Detect which cell encompasses the target text, then output its [x, y] center coordinate. 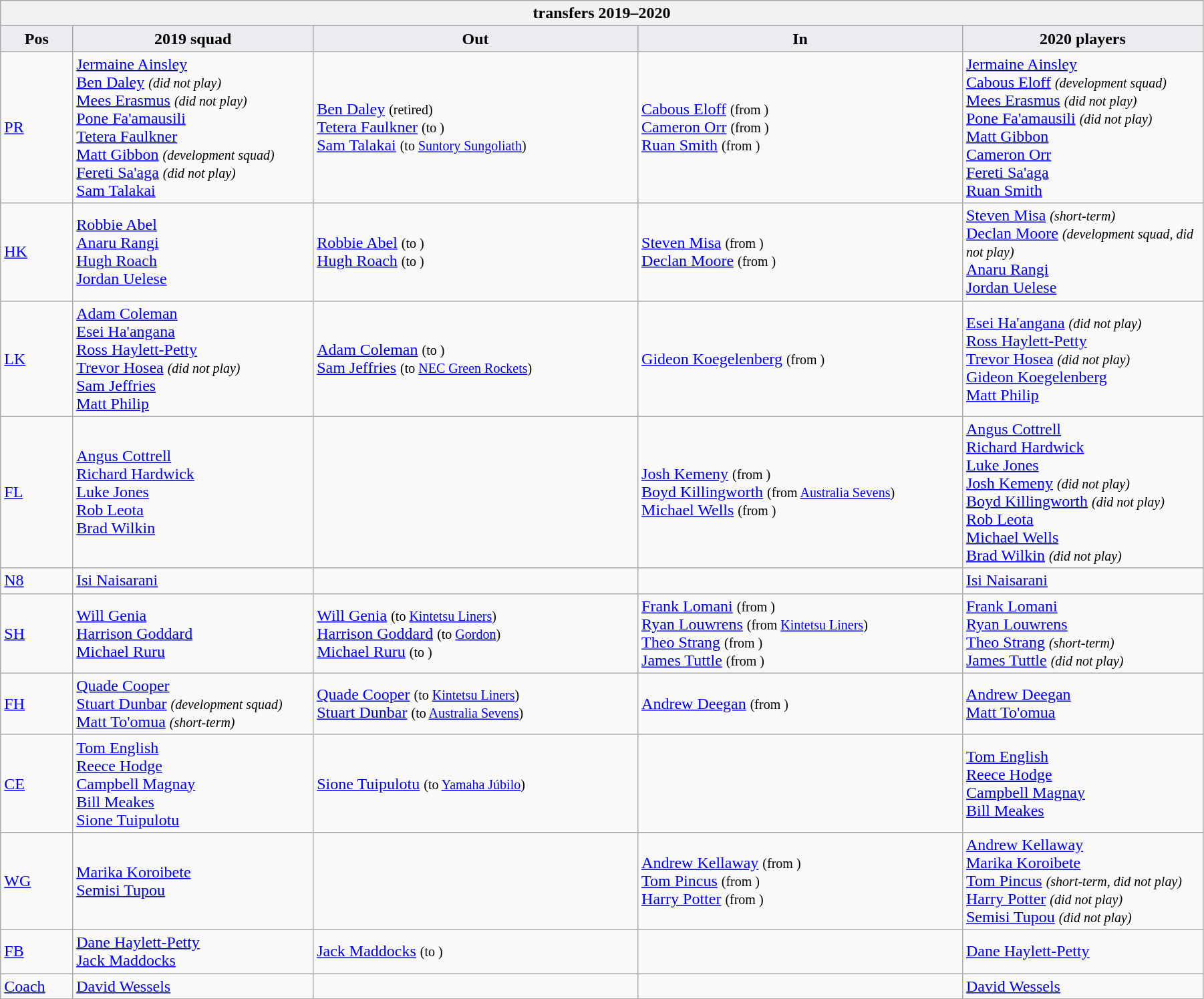
Out [476, 39]
Andrew Kellaway (from ) Tom Pincus (from ) Harry Potter (from ) [800, 881]
Josh Kemeny (from ) Boyd Killingworth (from Australia Sevens) Michael Wells (from ) [800, 492]
Tom English Reece Hodge Campbell Magnay Bill Meakes [1082, 783]
Tom English Reece Hodge Campbell Magnay Bill Meakes Sione Tuipulotu [193, 783]
HK [37, 252]
Ben Daley (retired) Tetera Faulkner (to ) Sam Talakai (to Suntory Sungoliath) [476, 127]
Esei Ha'angana (did not play) Ross Haylett-Petty Trevor Hosea (did not play) Gideon Koegelenberg Matt Philip [1082, 358]
LK [37, 358]
Quade Cooper (to Kintetsu Liners) Stuart Dunbar (to Australia Sevens) [476, 704]
Will Genia (to Kintetsu Liners) Harrison Goddard (to Gordon) Michael Ruru (to ) [476, 633]
FH [37, 704]
Adam Coleman Esei Ha'angana Ross Haylett-Petty Trevor Hosea (did not play) Sam Jeffries Matt Philip [193, 358]
FL [37, 492]
Gideon Koegelenberg (from ) [800, 358]
Cabous Eloff (from ) Cameron Orr (from ) Ruan Smith (from ) [800, 127]
2019 squad [193, 39]
2020 players [1082, 39]
Will Genia Harrison Goddard Michael Ruru [193, 633]
Frank Lomani (from ) Ryan Louwrens (from Kintetsu Liners) Theo Strang (from ) James Tuttle (from ) [800, 633]
WG [37, 881]
Angus Cottrell Richard Hardwick Luke Jones Rob Leota Brad Wilkin [193, 492]
Andrew Deegan Matt To'omua [1082, 704]
Robbie Abel (to ) Hugh Roach (to ) [476, 252]
Robbie Abel Anaru Rangi Hugh Roach Jordan Uelese [193, 252]
Steven Misa (from ) Declan Moore (from ) [800, 252]
Frank Lomani Ryan Louwrens Theo Strang (short-term) James Tuttle (did not play) [1082, 633]
Dane Haylett-Petty Jack Maddocks [193, 952]
Quade Cooper Stuart Dunbar (development squad) Matt To'omua (short-term) [193, 704]
Andrew Deegan (from ) [800, 704]
transfers 2019–2020 [602, 13]
SH [37, 633]
PR [37, 127]
Dane Haylett-Petty [1082, 952]
N8 [37, 581]
Adam Coleman (to ) Sam Jeffries (to NEC Green Rockets) [476, 358]
Steven Misa (short-term) Declan Moore (development squad, did not play) Anaru Rangi Jordan Uelese [1082, 252]
FB [37, 952]
Marika Koroibete Semisi Tupou [193, 881]
Sione Tuipulotu (to Yamaha Júbilo) [476, 783]
Jack Maddocks (to ) [476, 952]
CE [37, 783]
In [800, 39]
Andrew Kellaway Marika Koroibete Tom Pincus (short-term, did not play) Harry Potter (did not play) Semisi Tupou (did not play) [1082, 881]
Pos [37, 39]
Coach [37, 986]
